Determine the (x, y) coordinate at the center of the cell enclosing the given text.  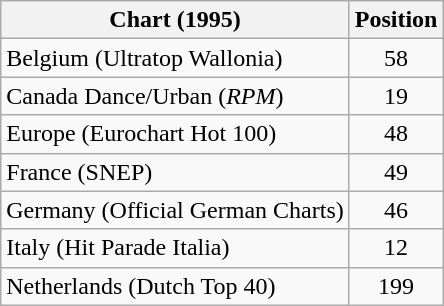
Position (396, 20)
Germany (Official German Charts) (175, 210)
46 (396, 210)
48 (396, 134)
58 (396, 58)
199 (396, 286)
Belgium (Ultratop Wallonia) (175, 58)
Europe (Eurochart Hot 100) (175, 134)
Chart (1995) (175, 20)
19 (396, 96)
France (SNEP) (175, 172)
12 (396, 248)
Netherlands (Dutch Top 40) (175, 286)
49 (396, 172)
Canada Dance/Urban (RPM) (175, 96)
Italy (Hit Parade Italia) (175, 248)
